Scan for the cell matching the given text and deliver its [x, y] coordinate at center. 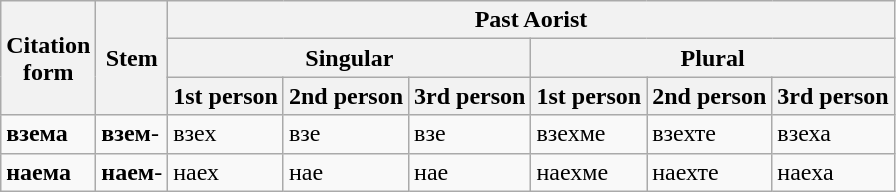
наехме [589, 172]
взема [48, 134]
Past Aorist [532, 20]
взем- [132, 134]
Plural [712, 58]
наема [48, 172]
Stem [132, 58]
взеха [833, 134]
взех [226, 134]
взехме [589, 134]
наех [226, 172]
наехте [710, 172]
Singular [350, 58]
наеха [833, 172]
Citationform [48, 58]
наем- [132, 172]
взехте [710, 134]
